Capture the cell that displays the provided text and extract its (X, Y) central coordinate. 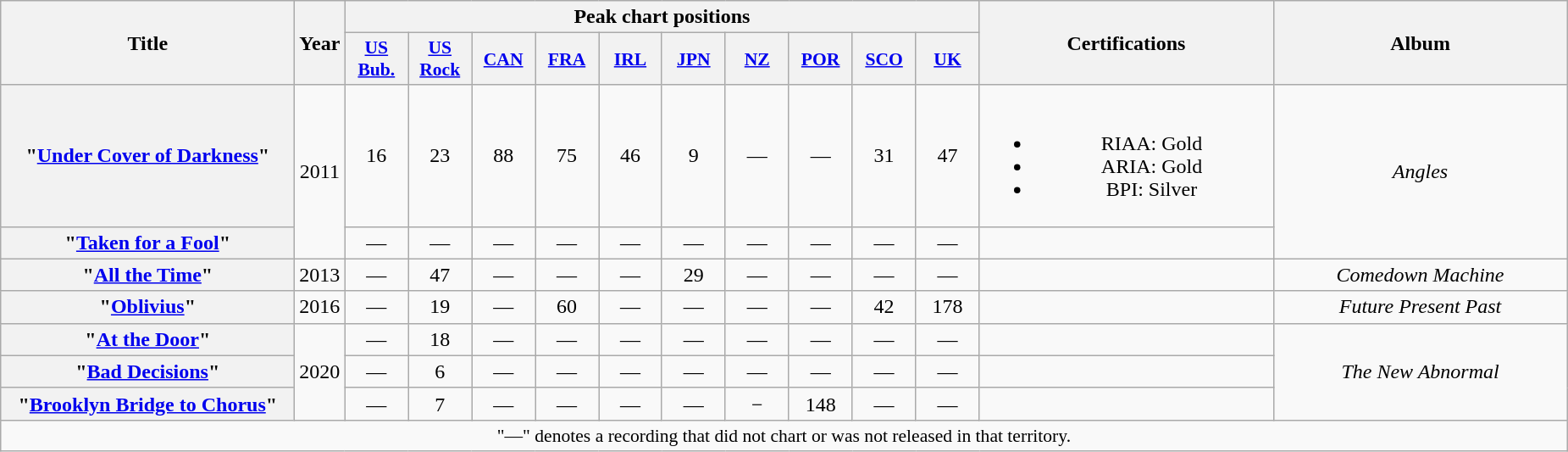
UK (947, 59)
Year (320, 42)
Comedown Machine (1420, 275)
Angles (1420, 171)
USRock (440, 59)
"Oblivius" (147, 307)
Certifications (1127, 42)
178 (947, 307)
60 (568, 307)
Album (1420, 42)
"Taken for a Fool" (147, 243)
Title (147, 42)
2013 (320, 275)
2020 (320, 371)
2011 (320, 171)
"Bad Decisions" (147, 371)
23 (440, 156)
88 (503, 156)
"Brooklyn Bridge to Chorus" (147, 404)
29 (693, 275)
7 (440, 404)
RIAA: GoldARIA: GoldBPI: Silver (1127, 156)
18 (440, 339)
CAN (503, 59)
19 (440, 307)
Peak chart positions (662, 17)
"All the Time" (147, 275)
Future Present Past (1420, 307)
SCO (884, 59)
"—" denotes a recording that did not chart or was not released in that territory. (784, 435)
6 (440, 371)
46 (630, 156)
2016 (320, 307)
16 (376, 156)
75 (568, 156)
31 (884, 156)
"At the Door" (147, 339)
USBub. (376, 59)
9 (693, 156)
IRL (630, 59)
The New Abnormal (1420, 371)
− (757, 404)
148 (820, 404)
NZ (757, 59)
42 (884, 307)
POR (820, 59)
FRA (568, 59)
"Under Cover of Darkness" (147, 156)
JPN (693, 59)
